Provide the (x, y) coordinate of the cell's center where the given text is located.  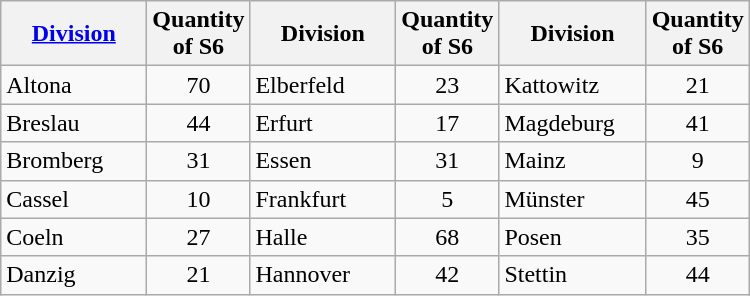
70 (198, 85)
41 (698, 123)
45 (698, 199)
Elberfeld (323, 85)
23 (448, 85)
Kattowitz (572, 85)
Stettin (572, 275)
Breslau (74, 123)
Cassel (74, 199)
Erfurt (323, 123)
Magdeburg (572, 123)
Mainz (572, 161)
Posen (572, 237)
68 (448, 237)
17 (448, 123)
Frankfurt (323, 199)
Hannover (323, 275)
Bromberg (74, 161)
9 (698, 161)
Coeln (74, 237)
42 (448, 275)
Halle (323, 237)
Essen (323, 161)
Münster (572, 199)
10 (198, 199)
35 (698, 237)
27 (198, 237)
Danzig (74, 275)
5 (448, 199)
Altona (74, 85)
